Determine the (X, Y) coordinate at the center of the cell enclosing the given text.  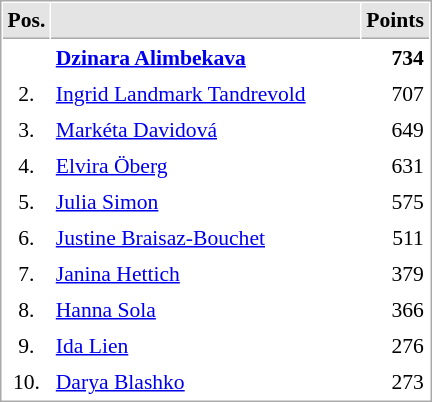
575 (396, 201)
6. (26, 237)
Ida Lien (206, 345)
273 (396, 381)
7. (26, 273)
276 (396, 345)
Justine Braisaz-Bouchet (206, 237)
649 (396, 129)
9. (26, 345)
631 (396, 165)
4. (26, 165)
511 (396, 237)
Ingrid Landmark Tandrevold (206, 93)
Julia Simon (206, 201)
734 (396, 57)
Markéta Davidová (206, 129)
379 (396, 273)
Dzinara Alimbekava (206, 57)
707 (396, 93)
8. (26, 309)
3. (26, 129)
2. (26, 93)
Pos. (26, 21)
366 (396, 309)
Points (396, 21)
10. (26, 381)
Darya Blashko (206, 381)
Hanna Sola (206, 309)
Elvira Öberg (206, 165)
5. (26, 201)
Janina Hettich (206, 273)
